Extract the [x, y] coordinate from the center of the cell holding the provided text.  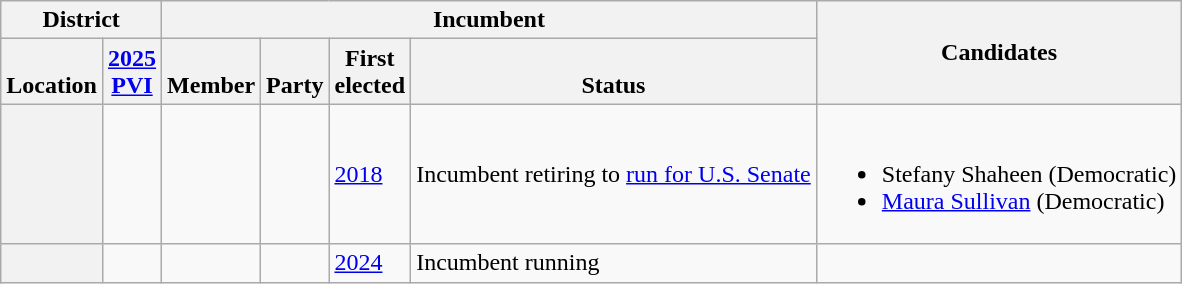
Location [52, 72]
Firstelected [370, 72]
District [82, 20]
Status [614, 72]
Incumbent retiring to run for U.S. Senate [614, 174]
2024 [370, 263]
Member [212, 72]
2018 [370, 174]
Incumbent [490, 20]
2025PVI [132, 72]
Candidates [999, 52]
Stefany Shaheen (Democratic)Maura Sullivan (Democratic) [999, 174]
Party [295, 72]
Incumbent running [614, 263]
